Output the [X, Y] coordinate of the center of the cell containing the given text.  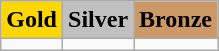
Bronze [176, 20]
Gold [32, 20]
Silver [98, 20]
